Determine the [X, Y] coordinate at the center of the cell enclosing the given text.  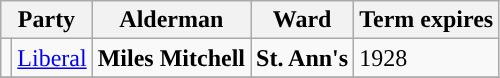
Miles Mitchell [171, 58]
Party [46, 20]
1928 [426, 58]
Alderman [171, 20]
St. Ann's [302, 58]
Term expires [426, 20]
Liberal [52, 58]
Ward [302, 20]
